Return [x, y] of the center of cell containing provided text 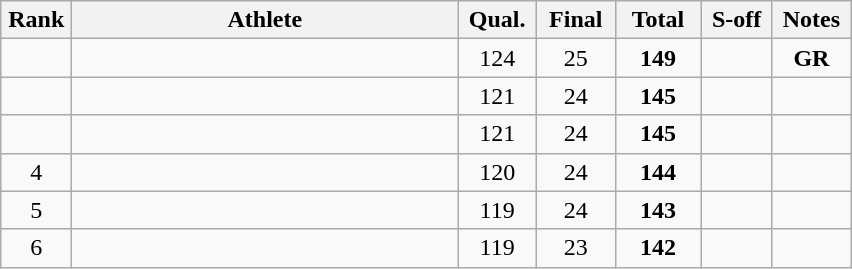
143 [658, 210]
142 [658, 248]
Final [576, 20]
Total [658, 20]
Rank [36, 20]
23 [576, 248]
6 [36, 248]
Qual. [498, 20]
124 [498, 58]
4 [36, 172]
25 [576, 58]
Notes [812, 20]
Athlete [265, 20]
149 [658, 58]
144 [658, 172]
5 [36, 210]
120 [498, 172]
GR [812, 58]
S-off [736, 20]
